Determine the (x, y) coordinate at the center of the cell enclosing the given text.  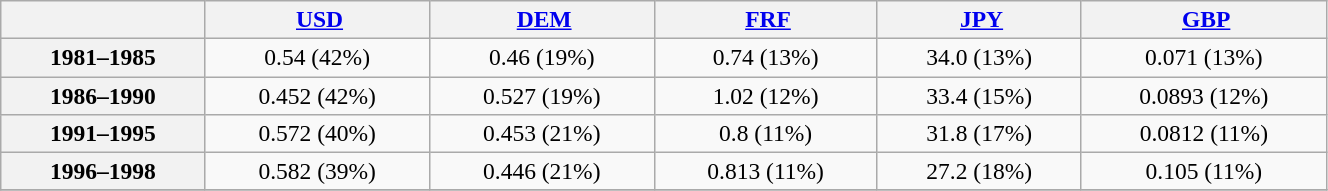
33.4 (15%) (979, 95)
FRF (766, 19)
0.0812 (11%) (1204, 133)
1986–1990 (103, 95)
0.74 (13%) (766, 57)
1996–1998 (103, 171)
27.2 (18%) (979, 171)
0.527 (19%) (542, 95)
0.582 (39%) (318, 171)
0.105 (11%) (1204, 171)
0.572 (40%) (318, 133)
34.0 (13%) (979, 57)
31.8 (17%) (979, 133)
0.452 (42%) (318, 95)
GBP (1204, 19)
0.446 (21%) (542, 171)
1991–1995 (103, 133)
0.071 (13%) (1204, 57)
DEM (542, 19)
1981–1985 (103, 57)
0.453 (21%) (542, 133)
0.46 (19%) (542, 57)
0.813 (11%) (766, 171)
USD (318, 19)
JPY (979, 19)
1.02 (12%) (766, 95)
0.0893 (12%) (1204, 95)
0.54 (42%) (318, 57)
0.8 (11%) (766, 133)
